For the text-containing cell, return its midpoint in [X, Y] coordinate format. 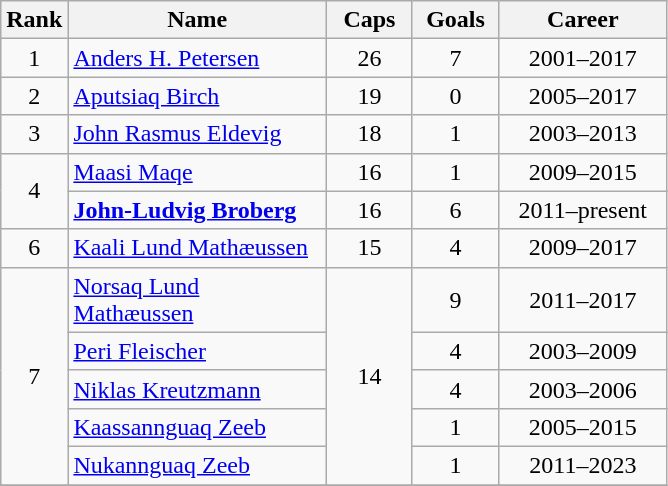
2005–2015 [584, 427]
2005–2017 [584, 96]
2003–2013 [584, 134]
3 [34, 134]
2009–2015 [584, 172]
2009–2017 [584, 248]
Aputsiaq Birch [198, 96]
18 [369, 134]
9 [455, 300]
Name [198, 20]
Nukannguaq Zeeb [198, 465]
Kaali Lund Mathæussen [198, 248]
2 [34, 96]
2003–2006 [584, 389]
0 [455, 96]
Niklas Kreutzmann [198, 389]
Rank [34, 20]
26 [369, 58]
Career [584, 20]
19 [369, 96]
14 [369, 376]
Caps [369, 20]
Peri Fleischer [198, 351]
Kaassannguaq Zeeb [198, 427]
Goals [455, 20]
2003–2009 [584, 351]
John-Ludvig Broberg [198, 210]
2011–2017 [584, 300]
15 [369, 248]
2011–2023 [584, 465]
2001–2017 [584, 58]
Anders H. Petersen [198, 58]
John Rasmus Eldevig [198, 134]
Maasi Maqe [198, 172]
2011–present [584, 210]
Norsaq Lund Mathæussen [198, 300]
